From the cell containing the given text, extract its center point as (X, Y) coordinate. 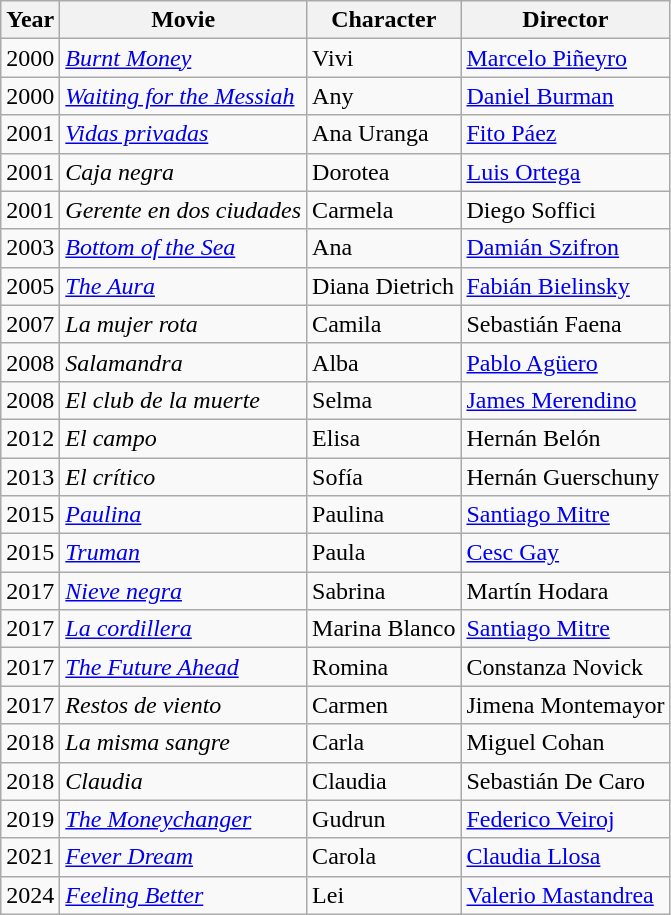
Carmen (384, 705)
Lei (384, 895)
Character (384, 20)
El campo (184, 438)
Feeling Better (184, 895)
Elisa (384, 438)
Sofía (384, 477)
2013 (30, 477)
Salamandra (184, 362)
Hernán Belón (566, 438)
2019 (30, 819)
Martín Hodara (566, 591)
Paula (384, 553)
La cordillera (184, 629)
Ana (384, 248)
Camila (384, 324)
Vidas privadas (184, 134)
Valerio Mastandrea (566, 895)
The Aura (184, 286)
Marina Blanco (384, 629)
Fito Páez (566, 134)
Jimena Montemayor (566, 705)
Sebastián De Caro (566, 781)
2003 (30, 248)
James Merendino (566, 400)
Diego Soffici (566, 210)
El club de la muerte (184, 400)
Marcelo Piñeyro (566, 58)
Constanza Novick (566, 667)
Sebastián Faena (566, 324)
Truman (184, 553)
Director (566, 20)
Nieve negra (184, 591)
Any (384, 96)
Romina (384, 667)
Federico Veiroj (566, 819)
Daniel Burman (566, 96)
Fever Dream (184, 857)
Ana Uranga (384, 134)
Carola (384, 857)
Carmela (384, 210)
La misma sangre (184, 743)
Burnt Money (184, 58)
2005 (30, 286)
Pablo Agüero (566, 362)
Restos de viento (184, 705)
Gudrun (384, 819)
Caja negra (184, 172)
El crítico (184, 477)
The Moneychanger (184, 819)
Diana Dietrich (384, 286)
Fabián Bielinsky (566, 286)
Vivi (384, 58)
Sabrina (384, 591)
Dorotea (384, 172)
Hernán Guerschuny (566, 477)
Luis Ortega (566, 172)
La mujer rota (184, 324)
Bottom of the Sea (184, 248)
2007 (30, 324)
Waiting for the Messiah (184, 96)
Selma (384, 400)
Year (30, 20)
The Future Ahead (184, 667)
Carla (384, 743)
Claudia Llosa (566, 857)
Cesc Gay (566, 553)
2024 (30, 895)
Gerente en dos ciudades (184, 210)
Alba (384, 362)
2021 (30, 857)
Damián Szifron (566, 248)
Miguel Cohan (566, 743)
2012 (30, 438)
Movie (184, 20)
